Identify which cell holds the provided text, then report its (X, Y) central coordinate. 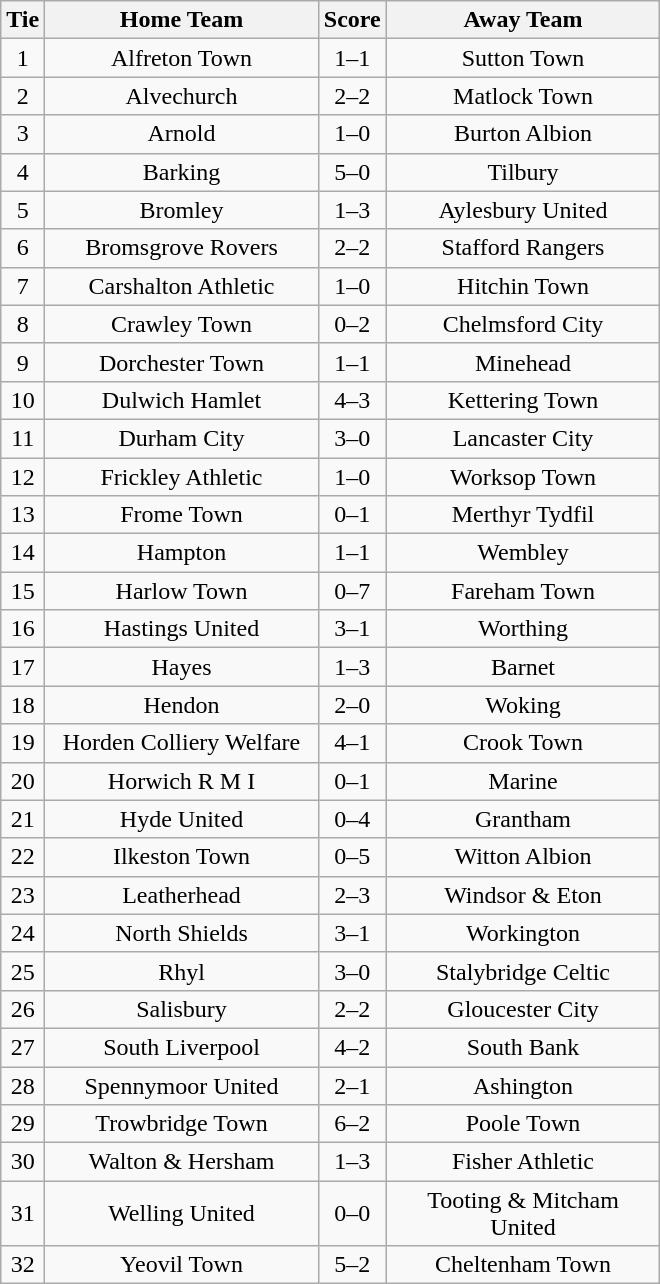
Salisbury (182, 1009)
Dorchester Town (182, 362)
Marine (523, 781)
Gloucester City (523, 1009)
14 (23, 553)
Windsor & Eton (523, 895)
0–0 (352, 1214)
South Bank (523, 1047)
6 (23, 248)
2–0 (352, 705)
Barnet (523, 667)
2–3 (352, 895)
Frickley Athletic (182, 477)
18 (23, 705)
20 (23, 781)
Rhyl (182, 971)
Alfreton Town (182, 58)
Hitchin Town (523, 286)
Away Team (523, 20)
21 (23, 819)
Hayes (182, 667)
3 (23, 134)
Wembley (523, 553)
Score (352, 20)
Lancaster City (523, 438)
4–1 (352, 743)
Trowbridge Town (182, 1124)
Stalybridge Celtic (523, 971)
North Shields (182, 933)
6–2 (352, 1124)
12 (23, 477)
25 (23, 971)
Walton & Hersham (182, 1162)
Alvechurch (182, 96)
Ilkeston Town (182, 857)
Horwich R M I (182, 781)
Tooting & Mitcham United (523, 1214)
Bromsgrove Rovers (182, 248)
Grantham (523, 819)
0–5 (352, 857)
19 (23, 743)
10 (23, 400)
Hastings United (182, 629)
Crook Town (523, 743)
Ashington (523, 1085)
13 (23, 515)
Woking (523, 705)
26 (23, 1009)
11 (23, 438)
15 (23, 591)
28 (23, 1085)
5–0 (352, 172)
16 (23, 629)
Crawley Town (182, 324)
27 (23, 1047)
Worksop Town (523, 477)
0–7 (352, 591)
2 (23, 96)
5 (23, 210)
0–2 (352, 324)
Durham City (182, 438)
Spennymoor United (182, 1085)
29 (23, 1124)
Leatherhead (182, 895)
Poole Town (523, 1124)
7 (23, 286)
Chelmsford City (523, 324)
24 (23, 933)
Barking (182, 172)
Sutton Town (523, 58)
Frome Town (182, 515)
Welling United (182, 1214)
Workington (523, 933)
Stafford Rangers (523, 248)
Fareham Town (523, 591)
South Liverpool (182, 1047)
4 (23, 172)
Arnold (182, 134)
Minehead (523, 362)
1 (23, 58)
Matlock Town (523, 96)
Tie (23, 20)
Fisher Athletic (523, 1162)
Merthyr Tydfil (523, 515)
23 (23, 895)
Worthing (523, 629)
Hampton (182, 553)
4–3 (352, 400)
31 (23, 1214)
Carshalton Athletic (182, 286)
0–4 (352, 819)
Yeovil Town (182, 1265)
Tilbury (523, 172)
9 (23, 362)
22 (23, 857)
Bromley (182, 210)
Kettering Town (523, 400)
2–1 (352, 1085)
Horden Colliery Welfare (182, 743)
Burton Albion (523, 134)
32 (23, 1265)
30 (23, 1162)
17 (23, 667)
Hendon (182, 705)
Home Team (182, 20)
Cheltenham Town (523, 1265)
Witton Albion (523, 857)
4–2 (352, 1047)
Dulwich Hamlet (182, 400)
Hyde United (182, 819)
5–2 (352, 1265)
8 (23, 324)
Aylesbury United (523, 210)
Harlow Town (182, 591)
